From the cell containing the given text, extract its center point as (x, y) coordinate. 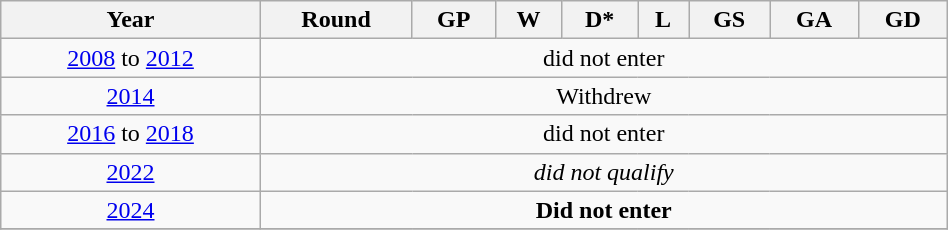
2014 (131, 96)
GS (730, 20)
did not qualify (604, 172)
Did not enter (604, 210)
GD (902, 20)
GA (814, 20)
GP (454, 20)
2008 to 2012 (131, 58)
Withdrew (604, 96)
D* (599, 20)
2016 to 2018 (131, 134)
2022 (131, 172)
2024 (131, 210)
Round (336, 20)
Year (131, 20)
W (528, 20)
L (664, 20)
